Find where the given text appears and provide that cell's center as (x, y) coordinate. 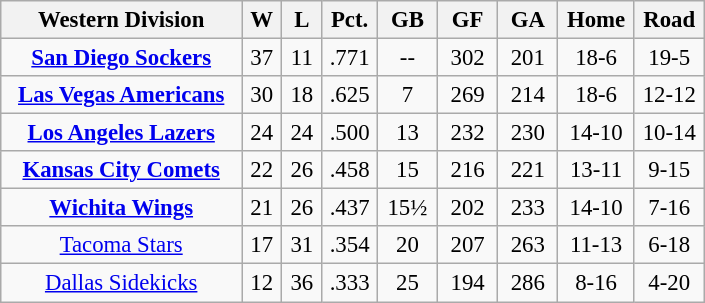
19-5 (669, 58)
13-11 (596, 170)
30 (262, 95)
25 (407, 283)
194 (468, 283)
Los Angeles Lazers (122, 133)
22 (262, 170)
.625 (350, 95)
7-16 (669, 208)
20 (407, 245)
302 (468, 58)
Pct. (350, 20)
7 (407, 95)
18 (302, 95)
207 (468, 245)
232 (468, 133)
17 (262, 245)
.354 (350, 245)
Wichita Wings (122, 208)
Western Division (122, 20)
269 (468, 95)
11-13 (596, 245)
11 (302, 58)
4-20 (669, 283)
31 (302, 245)
12-12 (669, 95)
233 (528, 208)
W (262, 20)
201 (528, 58)
286 (528, 283)
Home (596, 20)
Road (669, 20)
GA (528, 20)
13 (407, 133)
9-15 (669, 170)
GF (468, 20)
Dallas Sidekicks (122, 283)
10-14 (669, 133)
.500 (350, 133)
202 (468, 208)
12 (262, 283)
.437 (350, 208)
San Diego Sockers (122, 58)
Tacoma Stars (122, 245)
8-16 (596, 283)
221 (528, 170)
.333 (350, 283)
15½ (407, 208)
214 (528, 95)
-- (407, 58)
15 (407, 170)
.771 (350, 58)
216 (468, 170)
230 (528, 133)
6-18 (669, 245)
L (302, 20)
21 (262, 208)
GB (407, 20)
37 (262, 58)
Kansas City Comets (122, 170)
36 (302, 283)
Las Vegas Americans (122, 95)
.458 (350, 170)
263 (528, 245)
